Determine the [x, y] coordinate at the center of the cell enclosing the given text.  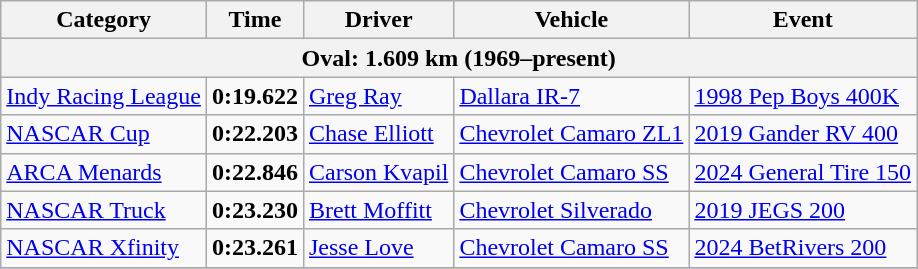
NASCAR Cup [104, 134]
Chevrolet Camaro ZL1 [572, 134]
0:19.622 [254, 96]
2019 Gander RV 400 [803, 134]
Carson Kvapil [378, 172]
NASCAR Xfinity [104, 248]
Time [254, 20]
Greg Ray [378, 96]
Driver [378, 20]
Oval: 1.609 km (1969–present) [459, 58]
ARCA Menards [104, 172]
Dallara IR-7 [572, 96]
Brett Moffitt [378, 210]
0:22.203 [254, 134]
Event [803, 20]
Indy Racing League [104, 96]
2019 JEGS 200 [803, 210]
Chase Elliott [378, 134]
Jesse Love [378, 248]
2024 BetRivers 200 [803, 248]
1998 Pep Boys 400K [803, 96]
2024 General Tire 150 [803, 172]
Vehicle [572, 20]
Chevrolet Silverado [572, 210]
NASCAR Truck [104, 210]
Category [104, 20]
0:22.846 [254, 172]
0:23.261 [254, 248]
0:23.230 [254, 210]
